Provide the [X, Y] coordinate of the cell's center where the given text is located.  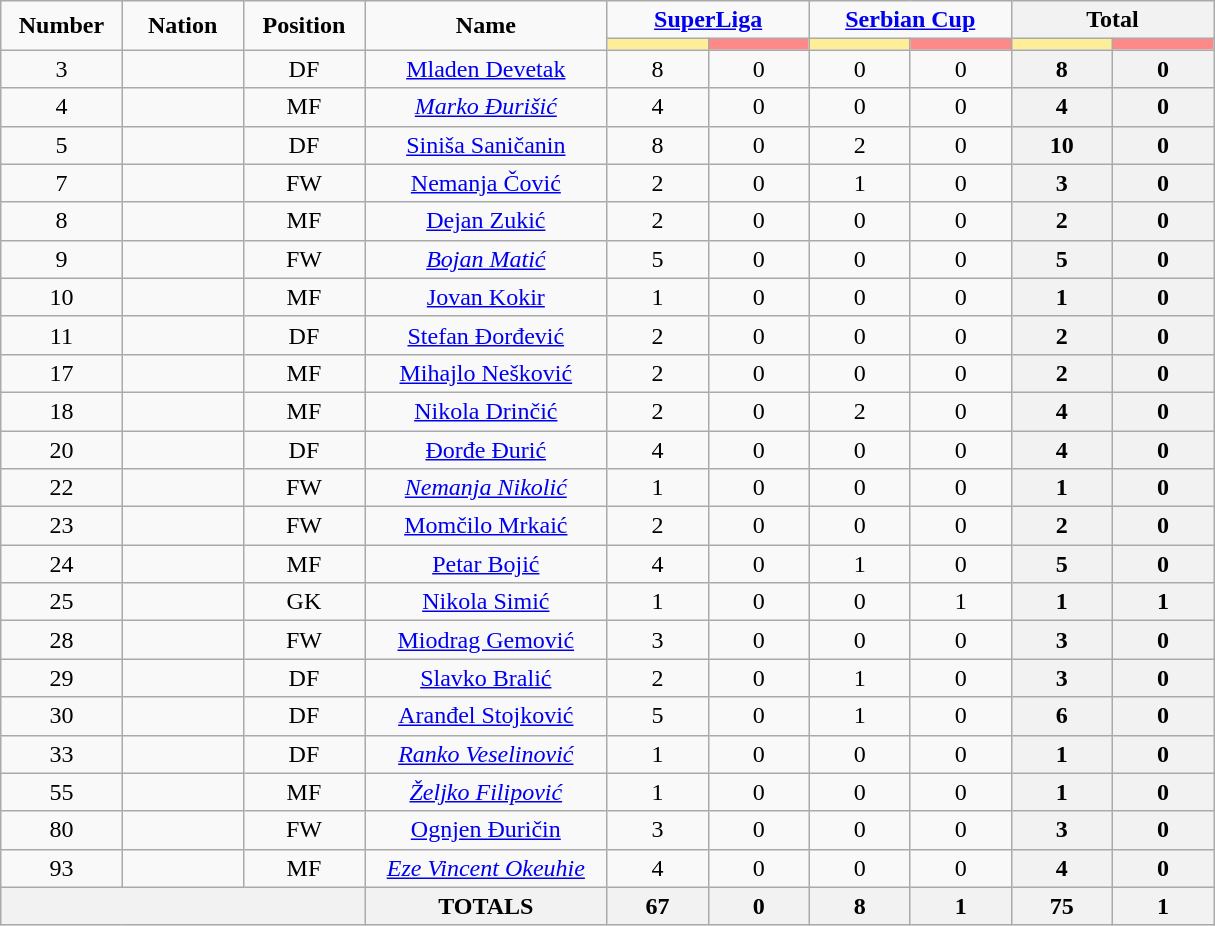
17 [62, 373]
GK [304, 602]
80 [62, 830]
24 [62, 564]
Siniša Saničanin [486, 145]
23 [62, 526]
Eze Vincent Okeuhie [486, 868]
93 [62, 868]
Nikola Simić [486, 602]
Đorđe Đurić [486, 449]
55 [62, 792]
Miodrag Gemović [486, 640]
7 [62, 183]
Nemanja Nikolić [486, 488]
18 [62, 411]
Ognjen Đuričin [486, 830]
Mladen Devetak [486, 69]
30 [62, 716]
Stefan Đorđević [486, 335]
28 [62, 640]
9 [62, 259]
Momčilo Mrkaić [486, 526]
Ranko Veselinović [486, 754]
Nation [182, 26]
Mihajlo Nešković [486, 373]
SuperLiga [708, 20]
Total [1112, 20]
25 [62, 602]
Bojan Matić [486, 259]
22 [62, 488]
Jovan Kokir [486, 297]
Number [62, 26]
Slavko Bralić [486, 678]
Nikola Drinčić [486, 411]
Nemanja Čović [486, 183]
Aranđel Stojković [486, 716]
33 [62, 754]
Željko Filipović [486, 792]
Petar Bojić [486, 564]
Name [486, 26]
11 [62, 335]
20 [62, 449]
Position [304, 26]
6 [1062, 716]
Marko Đurišić [486, 107]
75 [1062, 906]
Serbian Cup [910, 20]
TOTALS [486, 906]
Dejan Zukić [486, 221]
67 [658, 906]
29 [62, 678]
